Extract the (x, y) coordinate from the center of the cell holding the provided text.  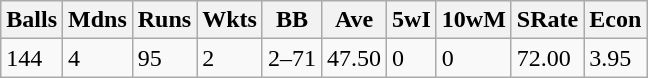
Runs (164, 20)
2–71 (292, 58)
Balls (32, 20)
Econ (616, 20)
72.00 (547, 58)
47.50 (354, 58)
3.95 (616, 58)
10wM (474, 20)
Wkts (230, 20)
95 (164, 58)
144 (32, 58)
2 (230, 58)
BB (292, 20)
SRate (547, 20)
5wI (412, 20)
Ave (354, 20)
4 (98, 58)
Mdns (98, 20)
